Output the [x, y] coordinate of the center of the cell containing the given text.  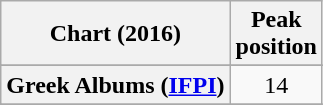
Peak position [276, 34]
Greek Albums (IFPI) [116, 85]
14 [276, 85]
Chart (2016) [116, 34]
